From the cell containing the given text, extract its center point as [x, y] coordinate. 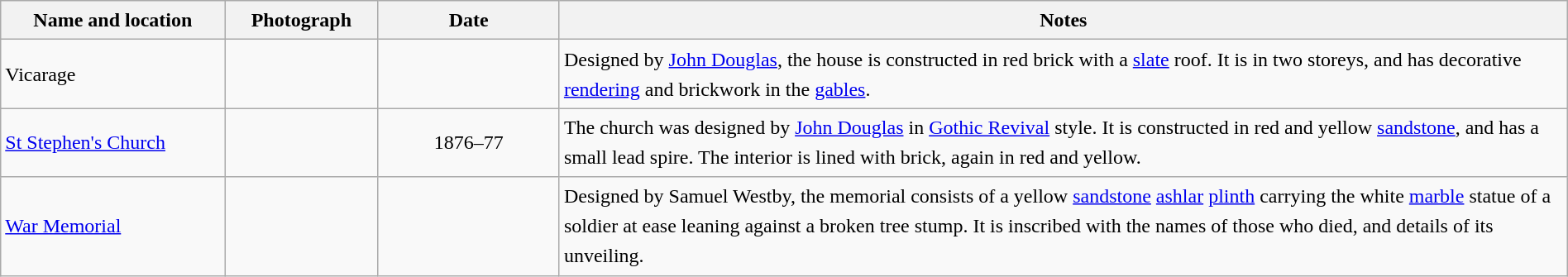
Name and location [112, 20]
Photograph [301, 20]
Notes [1064, 20]
Vicarage [112, 74]
Date [468, 20]
St Stephen's Church [112, 142]
War Memorial [112, 227]
1876–77 [468, 142]
